Output the [X, Y] coordinate of the center of the cell containing the given text.  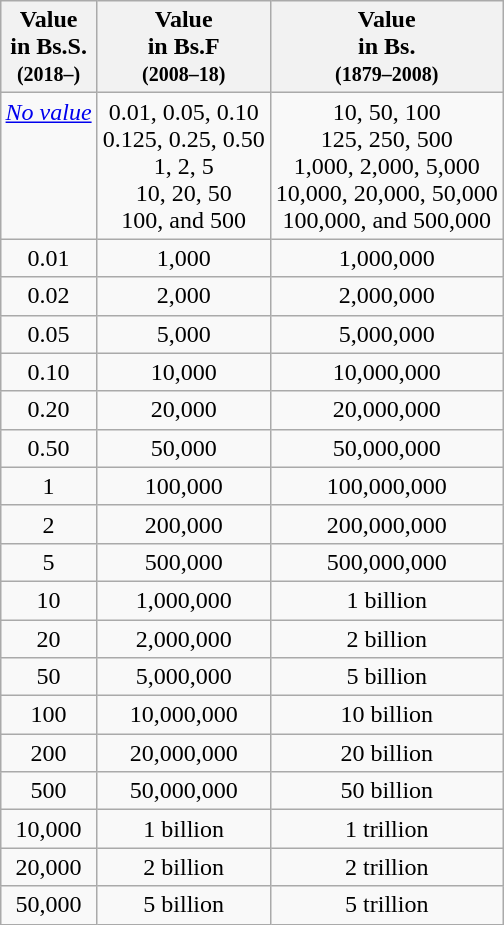
2,000 [184, 296]
50 [48, 677]
200,000 [184, 524]
2 [48, 524]
50 billion [386, 791]
0.05 [48, 334]
0.01, 0.05, 0.10 0.125, 0.25, 0.50 1, 2, 5 10, 20, 50 100, and 500 [184, 166]
10, 50, 100 125, 250, 500 1,000, 2,000, 5,000 10,000, 20,000, 50,000 100,000, and 500,000 [386, 166]
5,000 [184, 334]
0.20 [48, 410]
Value in Bs.F (2008–18) [184, 47]
200,000,000 [386, 524]
0.50 [48, 448]
Value in Bs. (1879–2008) [386, 47]
500,000,000 [386, 562]
0.10 [48, 372]
10 [48, 600]
0.02 [48, 296]
No value [48, 166]
100,000,000 [386, 486]
1 trillion [386, 829]
500,000 [184, 562]
Value in Bs.S. (2018–) [48, 47]
5 [48, 562]
0.01 [48, 258]
100,000 [184, 486]
200 [48, 753]
100 [48, 715]
500 [48, 791]
2 trillion [386, 867]
1 [48, 486]
1,000 [184, 258]
20 [48, 639]
20 billion [386, 753]
5 trillion [386, 905]
10 billion [386, 715]
